From the cell containing the given text, extract its center point as (X, Y) coordinate. 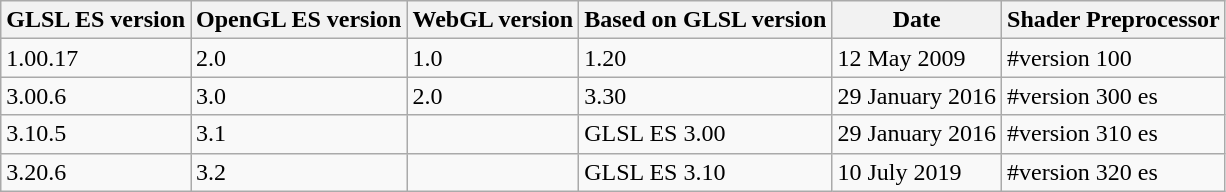
#version 310 es (1114, 134)
#version 100 (1114, 58)
1.00.17 (96, 58)
3.10.5 (96, 134)
#version 300 es (1114, 96)
GLSL ES 3.10 (706, 172)
GLSL ES version (96, 20)
3.00.6 (96, 96)
GLSL ES 3.00 (706, 134)
Based on GLSL version (706, 20)
12 May 2009 (917, 58)
3.0 (299, 96)
3.20.6 (96, 172)
OpenGL ES version (299, 20)
3.30 (706, 96)
Date (917, 20)
3.1 (299, 134)
1.20 (706, 58)
#version 320 es (1114, 172)
10 July 2019 (917, 172)
WebGL version (493, 20)
3.2 (299, 172)
1.0 (493, 58)
Shader Preprocessor (1114, 20)
